Return (X, Y) of the center of cell containing provided text 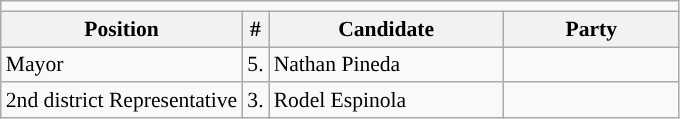
# (255, 29)
3. (255, 101)
Party (592, 29)
Candidate (386, 29)
Rodel Espinola (386, 101)
Mayor (122, 65)
2nd district Representative (122, 101)
Position (122, 29)
5. (255, 65)
Nathan Pineda (386, 65)
